From the cell containing the given text, extract its center point as [x, y] coordinate. 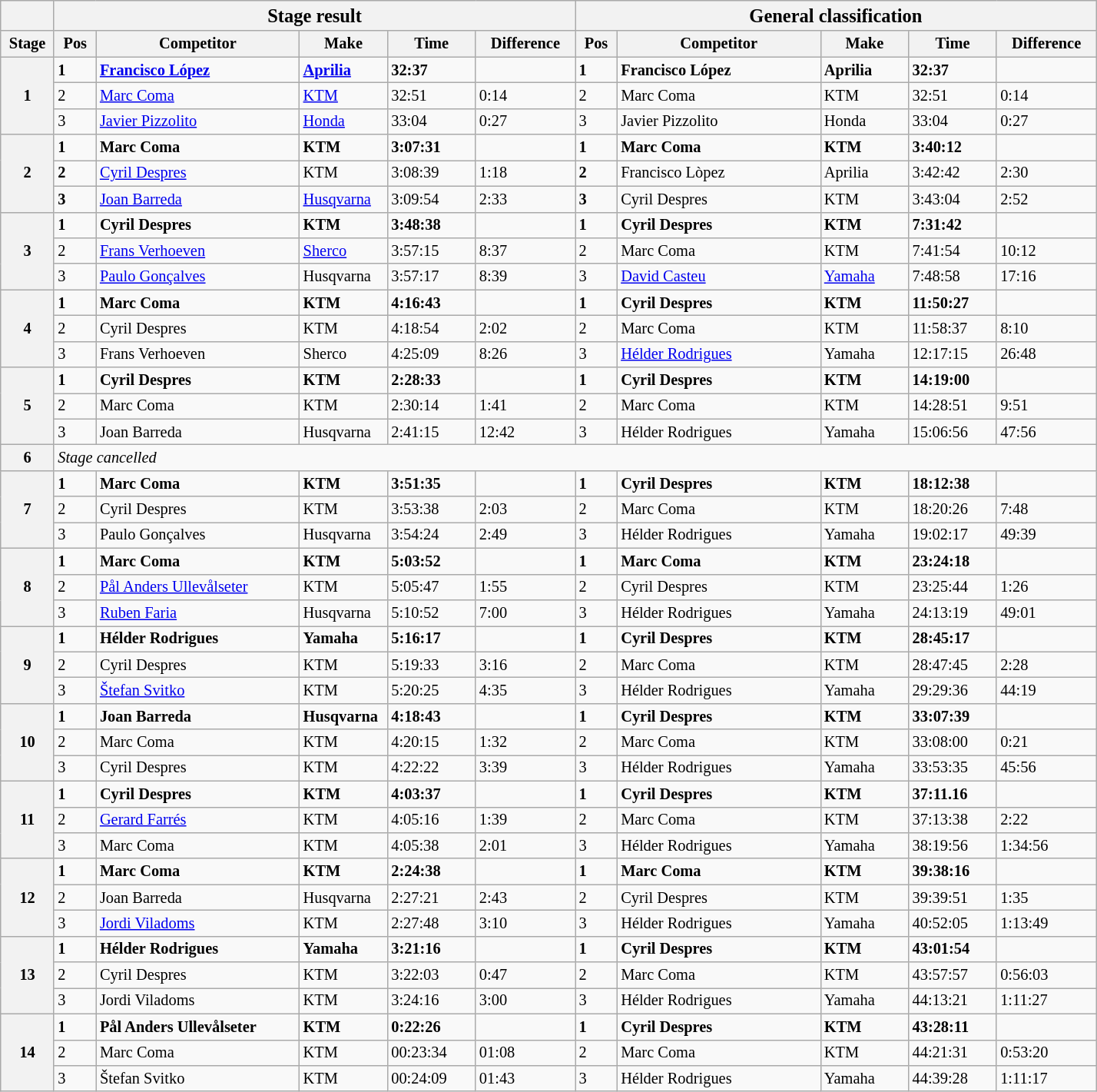
1:34:56 [1046, 845]
28:45:17 [953, 639]
1:13:49 [1046, 923]
2:27:48 [432, 923]
1:55 [525, 587]
49:39 [1046, 535]
6 [28, 457]
23:25:44 [953, 587]
1:11:17 [1046, 1078]
4:22:22 [432, 768]
3:57:17 [432, 277]
2:22 [1046, 820]
9 [28, 664]
14:19:00 [953, 380]
Ruben Faria [198, 612]
2:30:14 [432, 406]
0:53:20 [1046, 1053]
44:13:21 [953, 1001]
8:37 [525, 251]
4:20:15 [432, 742]
01:43 [525, 1078]
5:19:33 [432, 665]
8:26 [525, 354]
7:48 [1046, 509]
11 [28, 819]
26:48 [1046, 354]
12:42 [525, 432]
9:51 [1046, 406]
Stage result [314, 15]
18:20:26 [953, 509]
14 [28, 1053]
5:05:47 [432, 587]
43:57:57 [953, 975]
44:21:31 [953, 1053]
2:27:21 [432, 898]
18:12:38 [953, 483]
0:21 [1046, 742]
4:18:54 [432, 328]
2:28 [1046, 665]
3:39 [525, 768]
0:22:26 [432, 1027]
11:50:27 [953, 303]
3:00 [525, 1001]
Stage [28, 44]
3:54:24 [432, 535]
7:31:42 [953, 225]
00:24:09 [432, 1078]
13 [28, 974]
44:39:28 [953, 1078]
3:43:04 [953, 199]
37:13:38 [953, 820]
Stage cancelled [575, 457]
49:01 [1046, 612]
4 [28, 329]
Gerard Farrés [198, 820]
7:41:54 [953, 251]
5:10:52 [432, 612]
33:07:39 [953, 716]
33:53:35 [953, 768]
3:42:42 [953, 173]
5:16:17 [432, 639]
3:57:15 [432, 251]
19:02:17 [953, 535]
4:25:09 [432, 354]
47:56 [1046, 432]
3:16 [525, 665]
Francisco Lòpez [719, 173]
24:13:19 [953, 612]
3:51:35 [432, 483]
8 [28, 587]
8:10 [1046, 328]
7:48:58 [953, 277]
3:07:31 [432, 148]
4:05:16 [432, 820]
39:38:16 [953, 871]
4:16:43 [432, 303]
3:24:16 [432, 1001]
12 [28, 898]
2:52 [1046, 199]
11:58:37 [953, 328]
5:03:52 [432, 561]
2:03 [525, 509]
3:09:54 [432, 199]
00:23:34 [432, 1053]
2:02 [525, 328]
4:18:43 [432, 716]
23:24:18 [953, 561]
3:10 [525, 923]
43:28:11 [953, 1027]
1:41 [525, 406]
15:06:56 [953, 432]
7 [28, 509]
3:53:38 [432, 509]
5 [28, 406]
4:03:37 [432, 794]
0:56:03 [1046, 975]
3:40:12 [953, 148]
01:08 [525, 1053]
1:32 [525, 742]
2:33 [525, 199]
2:28:33 [432, 380]
2:24:38 [432, 871]
2:43 [525, 898]
5:20:25 [432, 690]
1:39 [525, 820]
38:19:56 [953, 845]
44:19 [1046, 690]
8:39 [525, 277]
David Casteu [719, 277]
17:16 [1046, 277]
7:00 [525, 612]
2:01 [525, 845]
28:47:45 [953, 665]
12:17:15 [953, 354]
2:41:15 [432, 432]
39:39:51 [953, 898]
1:35 [1046, 898]
1:11:27 [1046, 1001]
3:21:16 [432, 949]
10:12 [1046, 251]
0:47 [525, 975]
37:11.16 [953, 794]
3:48:38 [432, 225]
3:22:03 [432, 975]
2:49 [525, 535]
1:18 [525, 173]
45:56 [1046, 768]
2:30 [1046, 173]
40:52:05 [953, 923]
33:08:00 [953, 742]
1:26 [1046, 587]
14:28:51 [953, 406]
3:08:39 [432, 173]
10 [28, 742]
43:01:54 [953, 949]
29:29:36 [953, 690]
4:05:38 [432, 845]
4:35 [525, 690]
General classification [836, 15]
